For the text-containing cell, return its midpoint in [X, Y] coordinate format. 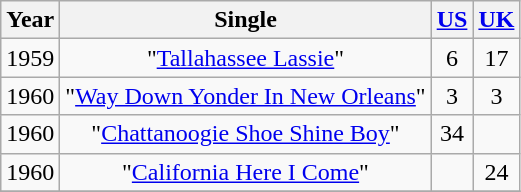
"California Here I Come" [246, 172]
1959 [30, 58]
UK [496, 20]
US [452, 20]
"Chattanoogie Shoe Shine Boy" [246, 134]
Year [30, 20]
24 [496, 172]
17 [496, 58]
34 [452, 134]
"Tallahassee Lassie" [246, 58]
Single [246, 20]
6 [452, 58]
"Way Down Yonder In New Orleans" [246, 96]
